Extract the [x, y] coordinate from the center of the cell holding the provided text.  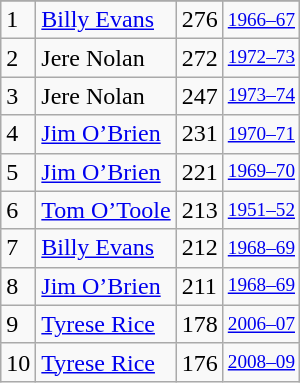
211 [200, 286]
8 [18, 286]
5 [18, 172]
213 [200, 210]
1970–71 [261, 134]
9 [18, 324]
276 [200, 20]
178 [200, 324]
4 [18, 134]
2008–09 [261, 362]
3 [18, 96]
6 [18, 210]
231 [200, 134]
247 [200, 96]
1 [18, 20]
212 [200, 248]
221 [200, 172]
1969–70 [261, 172]
2006–07 [261, 324]
1972–73 [261, 58]
176 [200, 362]
10 [18, 362]
1973–74 [261, 96]
7 [18, 248]
2 [18, 58]
1966–67 [261, 20]
1951–52 [261, 210]
272 [200, 58]
Tom O’Toole [106, 210]
